Capture the cell that displays the provided text and extract its [X, Y] central coordinate. 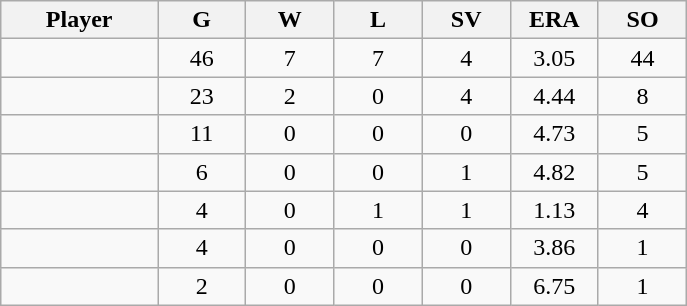
6.75 [554, 286]
23 [202, 96]
4.73 [554, 134]
6 [202, 172]
Player [80, 20]
L [378, 20]
SV [466, 20]
11 [202, 134]
4.82 [554, 172]
ERA [554, 20]
3.05 [554, 58]
G [202, 20]
3.86 [554, 248]
SO [642, 20]
8 [642, 96]
46 [202, 58]
1.13 [554, 210]
44 [642, 58]
W [290, 20]
4.44 [554, 96]
